Return (X, Y) of the center of cell containing provided text 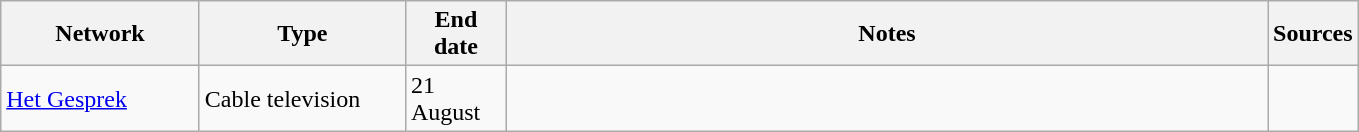
21 August (456, 98)
End date (456, 34)
Notes (886, 34)
Sources (1314, 34)
Cable television (302, 98)
Het Gesprek (100, 98)
Network (100, 34)
Type (302, 34)
